Identify which cell holds the provided text, then report its [X, Y] central coordinate. 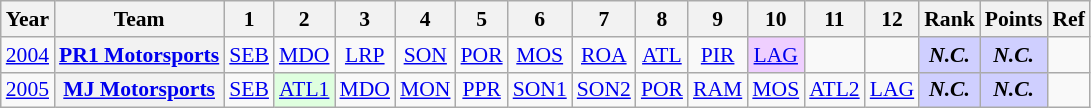
9 [718, 19]
SON [426, 55]
4 [426, 19]
ATL [662, 55]
SON1 [540, 90]
2005 [28, 90]
MJ Motorsports [139, 90]
PR1 Motorsports [139, 55]
PPR [482, 90]
LRP [364, 55]
Rank [950, 19]
PIR [718, 55]
3 [364, 19]
Team [139, 19]
6 [540, 19]
Year [28, 19]
ATL1 [304, 90]
5 [482, 19]
ATL2 [834, 90]
10 [776, 19]
MON [426, 90]
Ref [1068, 19]
1 [249, 19]
8 [662, 19]
7 [604, 19]
Points [1014, 19]
RAM [718, 90]
2 [304, 19]
11 [834, 19]
2004 [28, 55]
SON2 [604, 90]
ROA [604, 55]
12 [892, 19]
